Locate the cell with the specified text and output its (x, y) center coordinate. 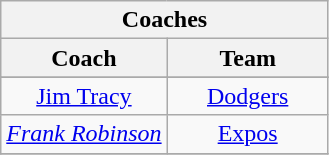
Frank Robinson (84, 134)
Coaches (164, 20)
Dodgers (248, 96)
Jim Tracy (84, 96)
Expos (248, 134)
Coach (84, 58)
Team (248, 58)
